Provide the (X, Y) coordinate of the cell's center where the given text is located.  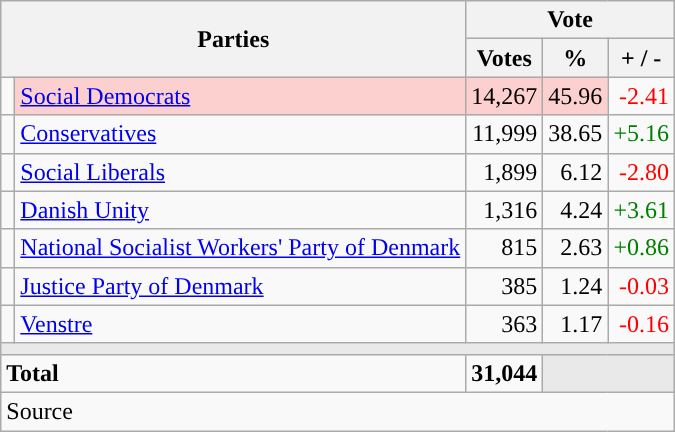
-0.16 (642, 324)
% (576, 58)
11,999 (504, 134)
Source (338, 411)
+5.16 (642, 134)
45.96 (576, 96)
1.17 (576, 324)
385 (504, 286)
2.63 (576, 248)
-0.03 (642, 286)
Votes (504, 58)
Social Liberals (240, 172)
Vote (570, 20)
1,316 (504, 210)
Venstre (240, 324)
6.12 (576, 172)
-2.41 (642, 96)
363 (504, 324)
-2.80 (642, 172)
815 (504, 248)
1.24 (576, 286)
Total (234, 373)
National Socialist Workers' Party of Denmark (240, 248)
4.24 (576, 210)
Justice Party of Denmark (240, 286)
+0.86 (642, 248)
+3.61 (642, 210)
31,044 (504, 373)
Conservatives (240, 134)
+ / - (642, 58)
14,267 (504, 96)
Parties (234, 39)
38.65 (576, 134)
1,899 (504, 172)
Danish Unity (240, 210)
Social Democrats (240, 96)
